Locate the cell with the specified text and output its (X, Y) center coordinate. 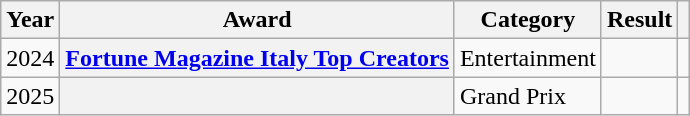
2025 (30, 96)
Category (528, 20)
Year (30, 20)
Grand Prix (528, 96)
Award (258, 20)
Result (639, 20)
Fortune Magazine Italy Top Creators (258, 58)
2024 (30, 58)
Entertainment (528, 58)
